Pinpoint the cell where the given text exists, returning its [x, y] midpoint coordinate. 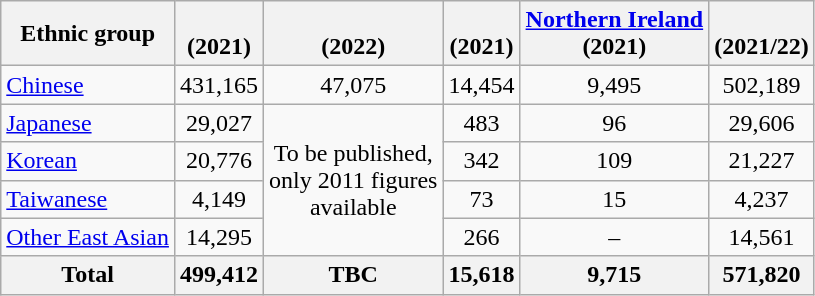
Other East Asian [88, 237]
Ethnic group [88, 34]
Taiwanese [88, 199]
29,027 [218, 123]
20,776 [218, 161]
14,454 [482, 85]
4,237 [762, 199]
109 [614, 161]
(2021/22) [762, 34]
571,820 [762, 275]
To be published, only 2011 figures available [354, 180]
– [614, 237]
Total [88, 275]
Northern Ireland (2021) [614, 34]
15 [614, 199]
499,412 [218, 275]
9,495 [614, 85]
14,561 [762, 237]
9,715 [614, 275]
Chinese [88, 85]
TBC [354, 275]
29,606 [762, 123]
73 [482, 199]
Korean [88, 161]
4,149 [218, 199]
21,227 [762, 161]
266 [482, 237]
502,189 [762, 85]
15,618 [482, 275]
431,165 [218, 85]
483 [482, 123]
47,075 [354, 85]
14,295 [218, 237]
(2022) [354, 34]
Japanese [88, 123]
96 [614, 123]
342 [482, 161]
